From the cell containing the given text, extract its center point as [x, y] coordinate. 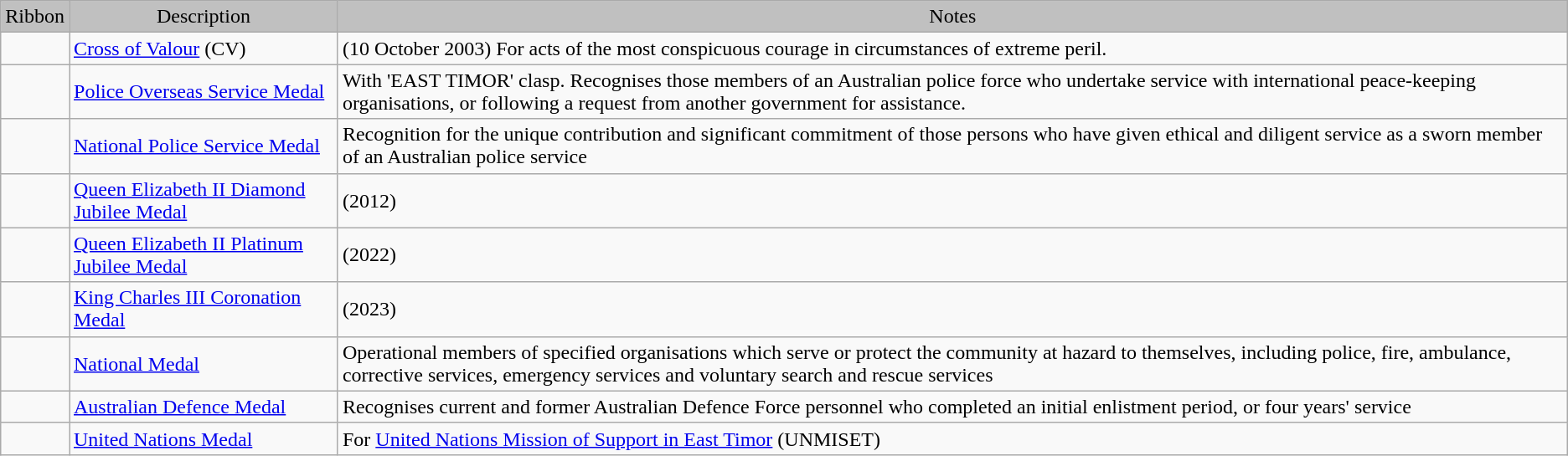
National Police Service Medal [203, 146]
For United Nations Mission of Support in East Timor (UNMISET) [952, 438]
Recognises current and former Australian Defence Force personnel who completed an initial enlistment period, or four years' service [952, 407]
(2012) [952, 201]
(10 October 2003) For acts of the most conspicuous courage in circumstances of extreme peril. [952, 49]
(2022) [952, 254]
Description [203, 17]
King Charles III Coronation Medal [203, 310]
Queen Elizabeth II Platinum Jubilee Medal [203, 254]
Police Overseas Service Medal [203, 92]
Cross of Valour (CV) [203, 49]
Queen Elizabeth II Diamond Jubilee Medal [203, 201]
National Medal [203, 363]
Australian Defence Medal [203, 407]
Ribbon [35, 17]
Notes [952, 17]
(2023) [952, 310]
United Nations Medal [203, 438]
